Pinpoint the cell where the given text exists, returning its (x, y) midpoint coordinate. 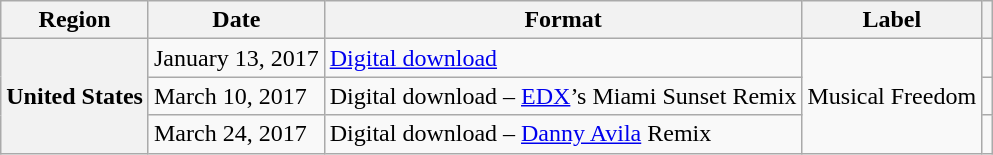
Digital download – EDX’s Miami Sunset Remix (563, 96)
Format (563, 20)
March 10, 2017 (236, 96)
United States (75, 96)
March 24, 2017 (236, 134)
Region (75, 20)
Musical Freedom (892, 96)
Date (236, 20)
January 13, 2017 (236, 58)
Digital download (563, 58)
Digital download – Danny Avila Remix (563, 134)
Label (892, 20)
